Search for the cell housing the specified text and yield its [x, y] center coordinate. 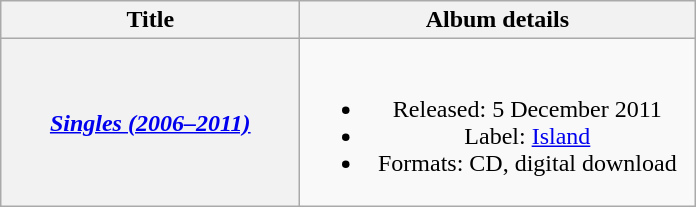
Released: 5 December 2011Label: IslandFormats: CD, digital download [498, 122]
Singles (2006–2011) [150, 122]
Title [150, 20]
Album details [498, 20]
